Return [X, Y] of the center of cell containing provided text 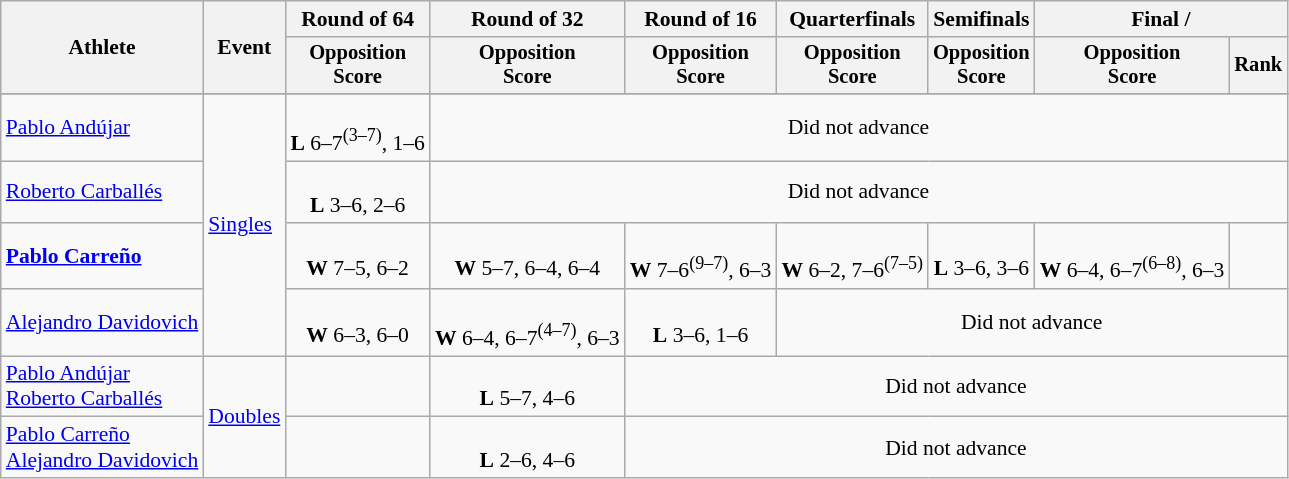
Roberto Carballés [102, 192]
Pablo Andújar [102, 128]
Event [244, 48]
Semifinals [982, 19]
W 5–7, 6–4, 6–4 [528, 256]
L 3–6, 3–6 [982, 256]
L 2–6, 4–6 [528, 448]
Athlete [102, 48]
Final / [1161, 19]
W 6–2, 7–6(7–5) [852, 256]
L 6–7(3–7), 1–6 [357, 128]
Round of 16 [701, 19]
Pablo CarreñoAlejandro Davidovich [102, 448]
Singles [244, 225]
Pablo AndújarRoberto Carballés [102, 386]
Quarterfinals [852, 19]
L 3–6, 1–6 [701, 322]
Rank [1258, 66]
W 7–6(9–7), 6–3 [701, 256]
Alejandro Davidovich [102, 322]
W 6–3, 6–0 [357, 322]
Round of 64 [357, 19]
Round of 32 [528, 19]
Doubles [244, 417]
L 3–6, 2–6 [357, 192]
L 5–7, 4–6 [528, 386]
W 7–5, 6–2 [357, 256]
Pablo Carreño [102, 256]
W 6–4, 6–7(6–8), 6–3 [1132, 256]
W 6–4, 6–7(4–7), 6–3 [528, 322]
